For the text-containing cell, return its midpoint in [x, y] coordinate format. 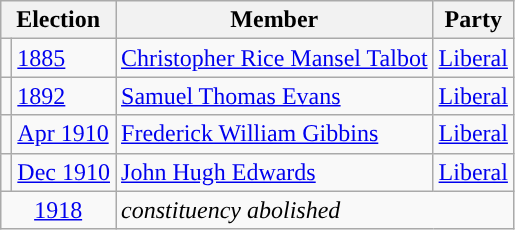
constituency abolished [315, 210]
Dec 1910 [64, 172]
Samuel Thomas Evans [275, 96]
Member [275, 20]
Party [473, 20]
1892 [64, 96]
1885 [64, 58]
Apr 1910 [64, 134]
Frederick William Gibbins [275, 134]
John Hugh Edwards [275, 172]
1918 [58, 210]
Christopher Rice Mansel Talbot [275, 58]
Election [58, 20]
